From the cell containing the given text, extract its center point as (X, Y) coordinate. 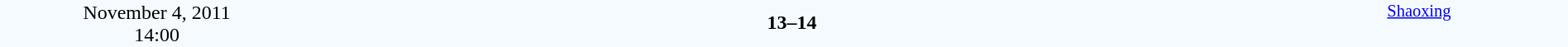
13–14 (791, 22)
Shaoxing (1419, 23)
November 4, 201114:00 (157, 23)
